Locate the cell with the specified text and output its (x, y) center coordinate. 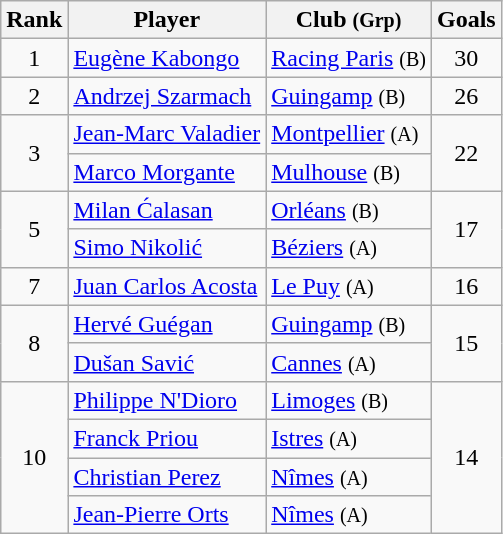
Player (167, 20)
Goals (466, 20)
16 (466, 286)
Marco Morgante (167, 172)
Le Puy (A) (349, 286)
22 (466, 153)
14 (466, 457)
Christian Perez (167, 477)
Orléans (B) (349, 210)
Club (Grp) (349, 20)
17 (466, 229)
2 (34, 96)
15 (466, 343)
Istres (A) (349, 438)
Jean-Marc Valadier (167, 134)
Simo Nikolić (167, 248)
Hervé Guégan (167, 324)
8 (34, 343)
Montpellier (A) (349, 134)
3 (34, 153)
5 (34, 229)
Dušan Savić (167, 362)
Eugène Kabongo (167, 58)
Limoges (B) (349, 400)
Philippe N'Dioro (167, 400)
26 (466, 96)
1 (34, 58)
Rank (34, 20)
Béziers (A) (349, 248)
Milan Ćalasan (167, 210)
Racing Paris (B) (349, 58)
Cannes (A) (349, 362)
10 (34, 457)
Andrzej Szarmach (167, 96)
Jean-Pierre Orts (167, 515)
30 (466, 58)
Juan Carlos Acosta (167, 286)
Mulhouse (B) (349, 172)
Franck Priou (167, 438)
7 (34, 286)
